Capture the cell that displays the provided text and extract its [x, y] central coordinate. 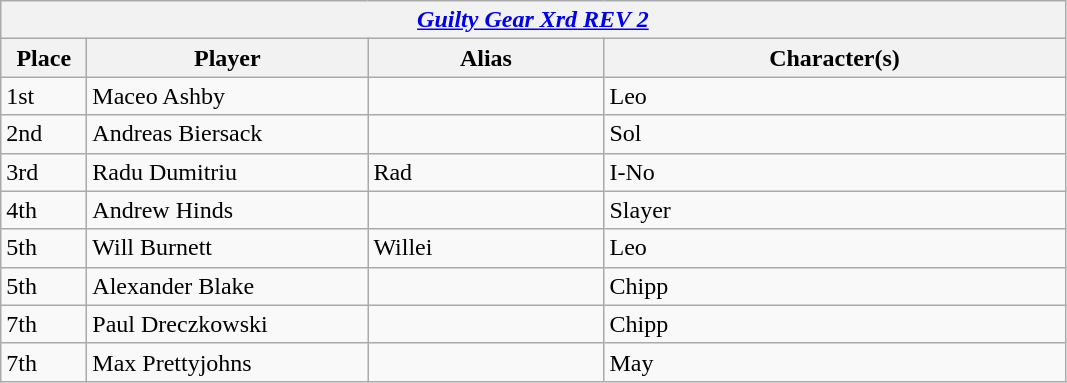
4th [44, 210]
Willei [486, 248]
I-No [834, 172]
Max Prettyjohns [228, 362]
Player [228, 58]
Rad [486, 172]
1st [44, 96]
May [834, 362]
Place [44, 58]
Slayer [834, 210]
3rd [44, 172]
2nd [44, 134]
Alias [486, 58]
Radu Dumitriu [228, 172]
Character(s) [834, 58]
Alexander Blake [228, 286]
Guilty Gear Xrd REV 2 [533, 20]
Paul Dreczkowski [228, 324]
Sol [834, 134]
Andreas Biersack [228, 134]
Maceo Ashby [228, 96]
Will Burnett [228, 248]
Andrew Hinds [228, 210]
